Scan for the cell matching the given text and deliver its [X, Y] coordinate at center. 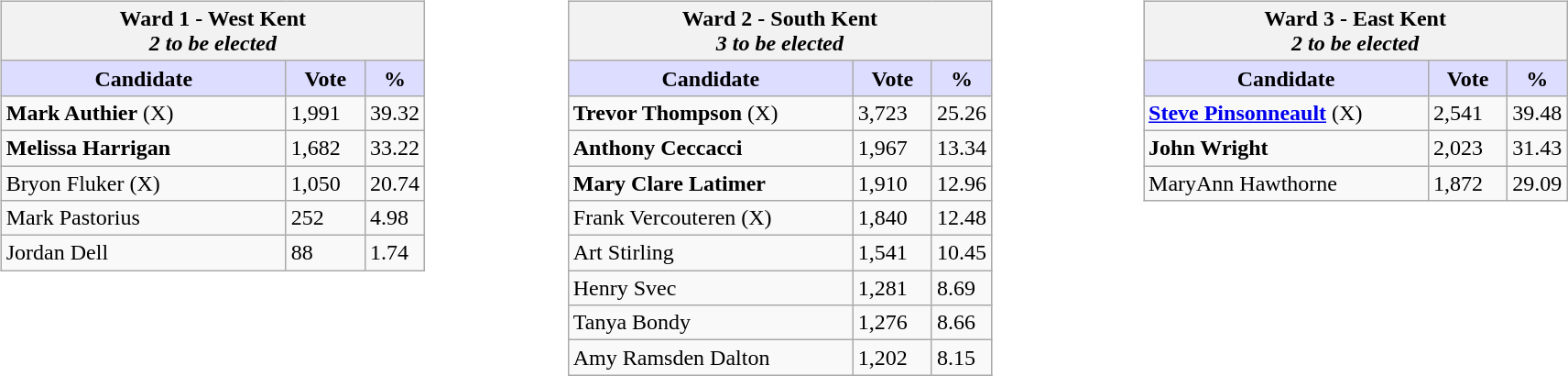
Henry Svec [711, 288]
Amy Ramsden Dalton [711, 358]
Frank Vercouteren (X) [711, 218]
Jordan Dell [143, 253]
29.09 [1537, 182]
Mark Pastorius [143, 218]
1,682 [325, 148]
MaryAnn Hawthorne [1286, 182]
39.32 [394, 113]
Anthony Ceccacci [711, 148]
4.98 [394, 218]
Bryon Fluker (X) [143, 182]
8.66 [962, 323]
Mark Authier (X) [143, 113]
8.15 [962, 358]
1,276 [892, 323]
1,281 [892, 288]
31.43 [1537, 148]
Tanya Bondy [711, 323]
10.45 [962, 253]
12.96 [962, 182]
Ward 1 - West Kent 2 to be elected [212, 31]
Mary Clare Latimer [711, 182]
1,910 [892, 182]
88 [325, 253]
12.48 [962, 218]
Steve Pinsonneault (X) [1286, 113]
8.69 [962, 288]
1,050 [325, 182]
39.48 [1537, 113]
John Wright [1286, 148]
Melissa Harrigan [143, 148]
Trevor Thompson (X) [711, 113]
Ward 2 - South Kent 3 to be elected [779, 31]
1.74 [394, 253]
25.26 [962, 113]
Art Stirling [711, 253]
1,541 [892, 253]
13.34 [962, 148]
20.74 [394, 182]
2,023 [1468, 148]
1,967 [892, 148]
Ward 3 - East Kent 2 to be elected [1356, 31]
1,872 [1468, 182]
1,991 [325, 113]
1,840 [892, 218]
252 [325, 218]
1,202 [892, 358]
33.22 [394, 148]
3,723 [892, 113]
2,541 [1468, 113]
